Output the [x, y] coordinate of the center of the cell containing the given text.  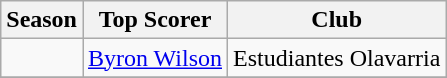
Club [337, 20]
Season [42, 20]
Byron Wilson [154, 58]
Estudiantes Olavarria [337, 58]
Top Scorer [154, 20]
